Output the (x, y) coordinate of the center of the cell containing the given text.  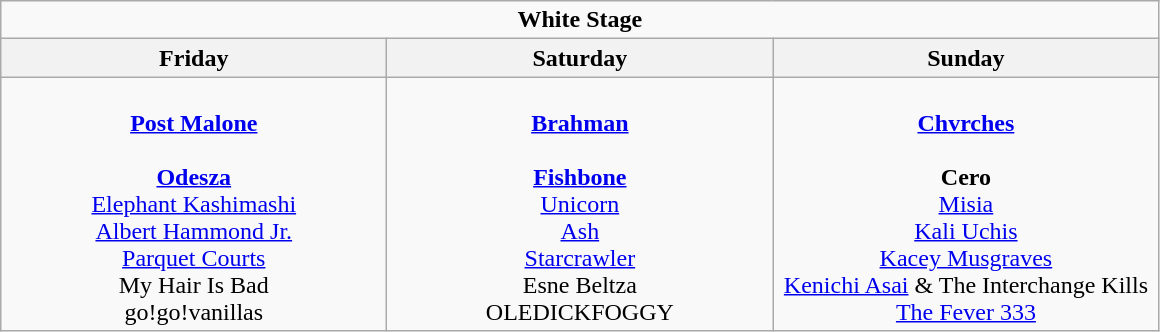
Friday (194, 58)
White Stage (580, 20)
Post Malone Odesza Elephant Kashimashi Albert Hammond Jr. Parquet Courts My Hair Is Bad go!go!vanillas (194, 204)
Brahman Fishbone Unicorn Ash Starcrawler Esne Beltza OLEDICKFOGGY (580, 204)
Chvrches Cero Misia Kali Uchis Kacey Musgraves Kenichi Asai & The Interchange Kills The Fever 333 (966, 204)
Sunday (966, 58)
Saturday (580, 58)
